Scan for the cell matching the given text and deliver its [X, Y] coordinate at center. 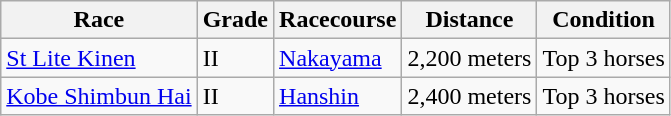
Kobe Shimbun Hai [99, 96]
St Lite Kinen [99, 58]
Racecourse [338, 20]
2,400 meters [470, 96]
Grade [235, 20]
Nakayama [338, 58]
Race [99, 20]
2,200 meters [470, 58]
Distance [470, 20]
Hanshin [338, 96]
Condition [604, 20]
